Return the [x, y] coordinate for the center point of the cell that contains the specified text.  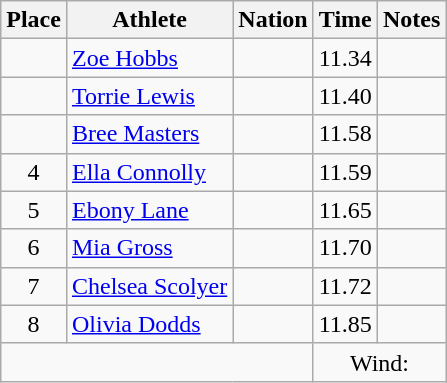
7 [34, 286]
11.65 [345, 210]
Athlete [149, 20]
Nation [273, 20]
Olivia Dodds [149, 324]
Wind: [380, 362]
11.85 [345, 324]
Bree Masters [149, 134]
11.72 [345, 286]
Place [34, 20]
Notes [411, 20]
Chelsea Scolyer [149, 286]
8 [34, 324]
Time [345, 20]
5 [34, 210]
11.58 [345, 134]
Ebony Lane [149, 210]
11.70 [345, 248]
11.59 [345, 172]
11.34 [345, 58]
6 [34, 248]
Torrie Lewis [149, 96]
4 [34, 172]
Mia Gross [149, 248]
Zoe Hobbs [149, 58]
Ella Connolly [149, 172]
11.40 [345, 96]
